Extract the [X, Y] coordinate from the center of the cell holding the provided text.  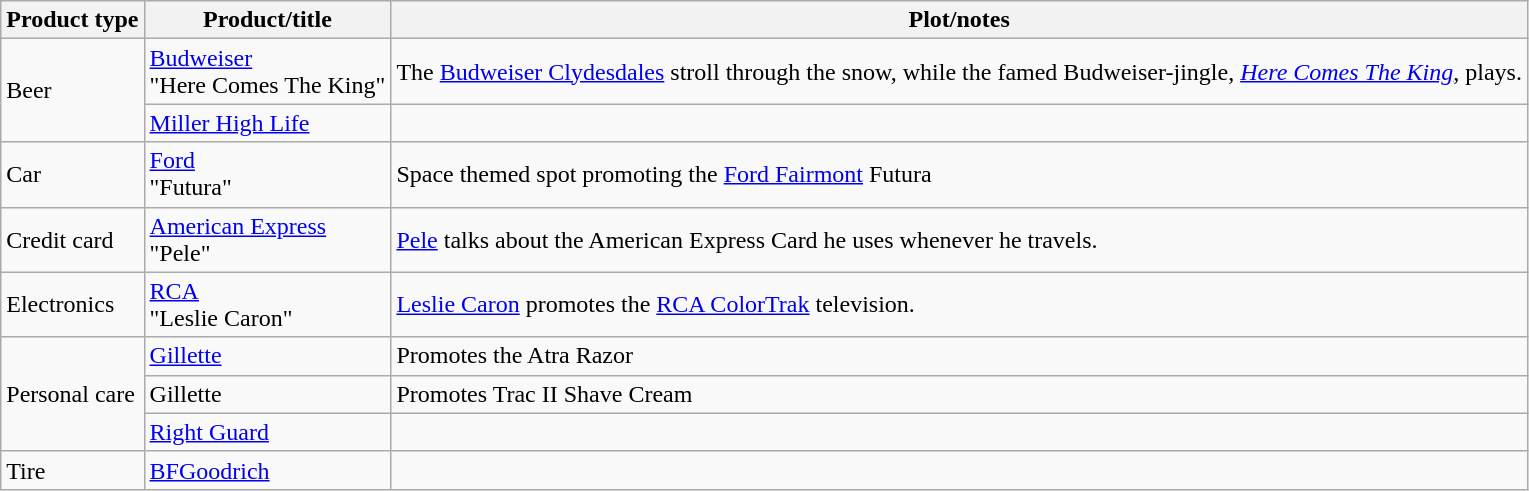
Plot/notes [960, 20]
Ford"Futura" [268, 174]
Car [72, 174]
Product/title [268, 20]
Beer [72, 90]
Miller High Life [268, 123]
Right Guard [268, 432]
American Express"Pele" [268, 240]
Electronics [72, 304]
RCA"Leslie Caron" [268, 304]
Credit card [72, 240]
Product type [72, 20]
Pele talks about the American Express Card he uses whenever he travels. [960, 240]
Promotes the Atra Razor [960, 356]
BFGoodrich [268, 470]
Tire [72, 470]
Budweiser"Here Comes The King" [268, 72]
Promotes Trac II Shave Cream [960, 394]
Space themed spot promoting the Ford Fairmont Futura [960, 174]
The Budweiser Clydesdales stroll through the snow, while the famed Budweiser-jingle, Here Comes The King, plays. [960, 72]
Leslie Caron promotes the RCA ColorTrak television. [960, 304]
Personal care [72, 394]
